Identify which cell holds the provided text, then report its [x, y] central coordinate. 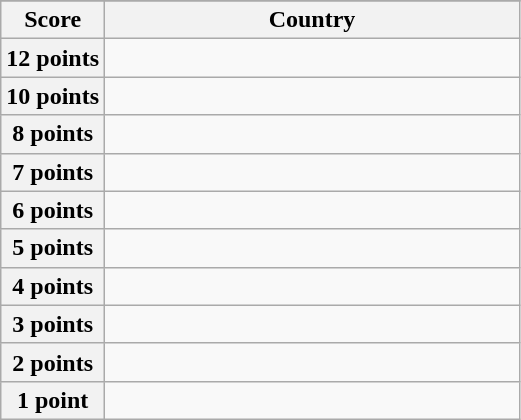
4 points [53, 286]
2 points [53, 362]
Score [53, 20]
Country [312, 20]
12 points [53, 58]
1 point [53, 400]
7 points [53, 172]
10 points [53, 96]
5 points [53, 248]
8 points [53, 134]
3 points [53, 324]
6 points [53, 210]
